Return [X, Y] of the center of cell containing provided text 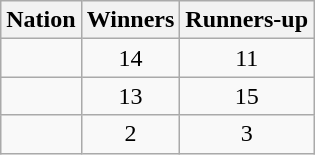
13 [130, 96]
3 [247, 134]
Nation [41, 20]
11 [247, 58]
Winners [130, 20]
15 [247, 96]
Runners-up [247, 20]
2 [130, 134]
14 [130, 58]
